Determine the (x, y) coordinate at the center of the cell enclosing the given text.  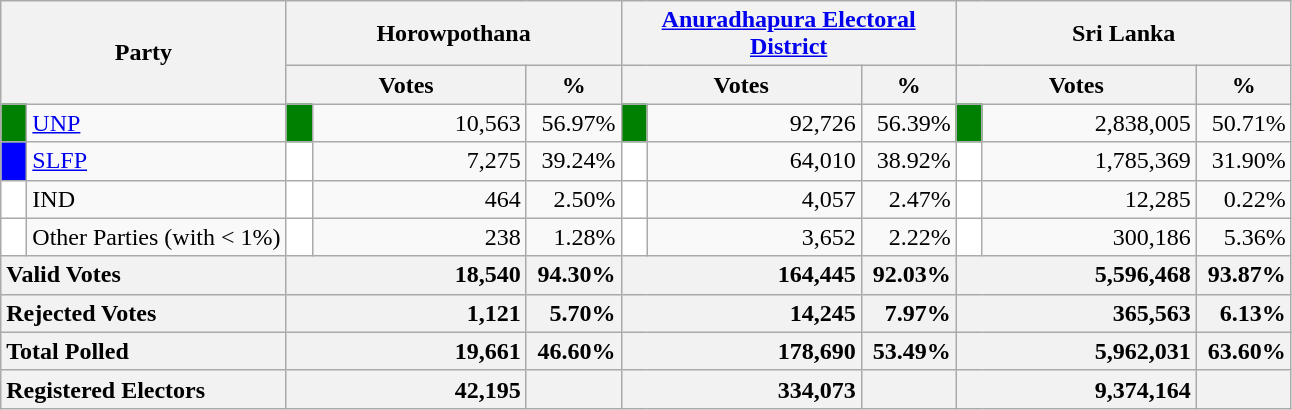
Anuradhapura Electoral District (788, 34)
56.97% (574, 123)
365,563 (1076, 313)
92,726 (754, 123)
Sri Lanka (1124, 34)
94.30% (574, 275)
5,962,031 (1076, 351)
46.60% (574, 351)
5.36% (1244, 237)
2.50% (574, 199)
1.28% (574, 237)
1,785,369 (1089, 161)
53.49% (908, 351)
Other Parties (with < 1%) (156, 237)
6.13% (1244, 313)
238 (419, 237)
12,285 (1089, 199)
0.22% (1244, 199)
42,195 (406, 389)
9,374,164 (1076, 389)
14,245 (741, 313)
19,661 (406, 351)
334,073 (741, 389)
1,121 (406, 313)
92.03% (908, 275)
Party (144, 52)
SLFP (156, 161)
178,690 (741, 351)
UNP (156, 123)
2.22% (908, 237)
50.71% (1244, 123)
7,275 (419, 161)
39.24% (574, 161)
18,540 (406, 275)
Total Polled (144, 351)
5,596,468 (1076, 275)
Horowpothana (454, 34)
464 (419, 199)
5.70% (574, 313)
Registered Electors (144, 389)
4,057 (754, 199)
31.90% (1244, 161)
Valid Votes (144, 275)
10,563 (419, 123)
7.97% (908, 313)
2,838,005 (1089, 123)
56.39% (908, 123)
3,652 (754, 237)
IND (156, 199)
64,010 (754, 161)
38.92% (908, 161)
164,445 (741, 275)
Rejected Votes (144, 313)
300,186 (1089, 237)
2.47% (908, 199)
93.87% (1244, 275)
63.60% (1244, 351)
